Locate the cell with the specified text and output its [X, Y] center coordinate. 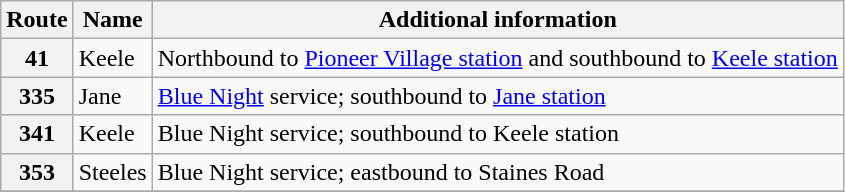
Northbound to Pioneer Village station and southbound to Keele station [498, 58]
Steeles [112, 172]
Name [112, 20]
Blue Night service; eastbound to Staines Road [498, 172]
Blue Night service; southbound to Jane station [498, 96]
Blue Night service; southbound to Keele station [498, 134]
Jane [112, 96]
41 [37, 58]
341 [37, 134]
353 [37, 172]
Route [37, 20]
335 [37, 96]
Additional information [498, 20]
